Find where the given text appears and provide that cell's center as [x, y] coordinate. 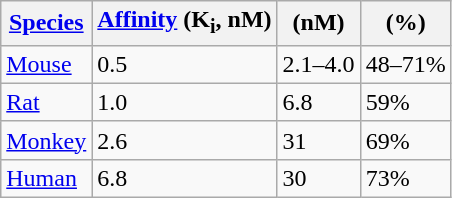
69% [406, 140]
Affinity (Ki, nM) [184, 23]
59% [406, 102]
31 [318, 140]
30 [318, 178]
Species [46, 23]
0.5 [184, 64]
2.1–4.0 [318, 64]
(%) [406, 23]
Mouse [46, 64]
(nM) [318, 23]
Human [46, 178]
2.6 [184, 140]
48–71% [406, 64]
Rat [46, 102]
1.0 [184, 102]
Monkey [46, 140]
73% [406, 178]
